Return the [x, y] coordinate for the center point of the cell that contains the specified text.  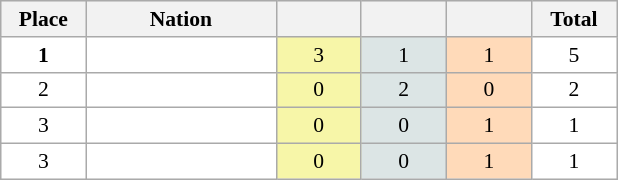
Nation [181, 19]
5 [574, 55]
Place [44, 19]
Total [574, 19]
